Return (X, Y) of the center of cell containing provided text 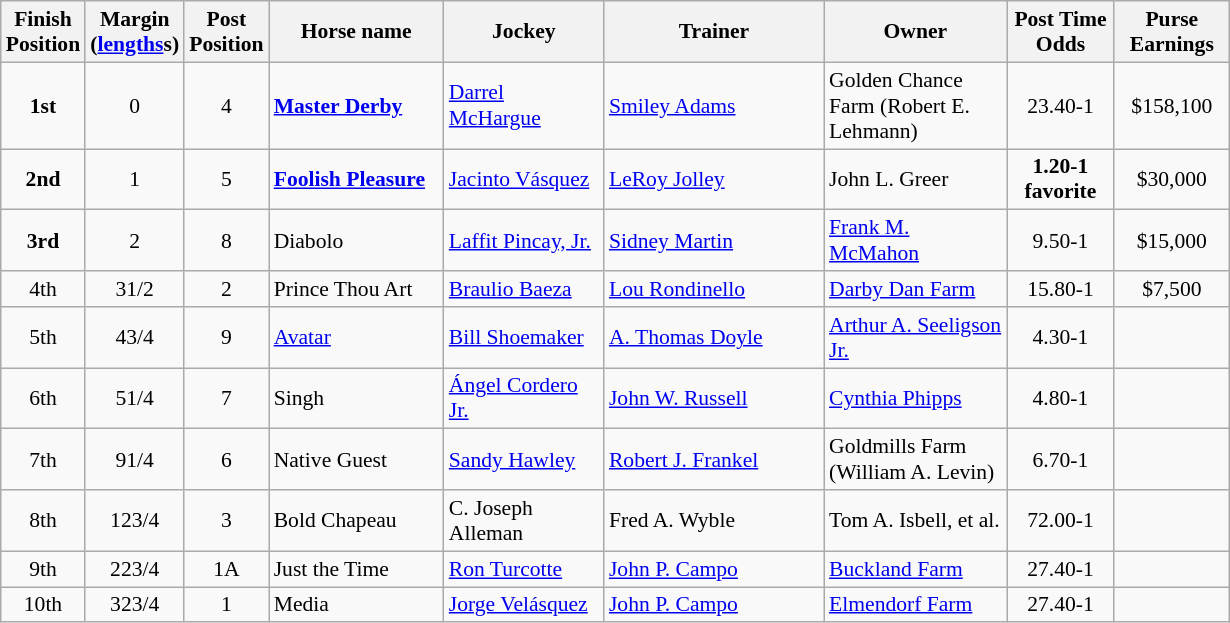
Golden Chance Farm (Robert E. Lehmann) (916, 106)
9th (43, 569)
223/4 (134, 569)
72.00-1 (1061, 520)
15.80-1 (1061, 289)
323/4 (134, 605)
John L. Greer (916, 180)
4th (43, 289)
7th (43, 460)
3 (226, 520)
3rd (43, 240)
9 (226, 338)
$158,100 (1172, 106)
Media (356, 605)
Darby Dan Farm (916, 289)
Diabolo (356, 240)
4 (226, 106)
Goldmills Farm (William A. Levin) (916, 460)
43/4 (134, 338)
Robert J. Frankel (714, 460)
$30,000 (1172, 180)
Cynthia Phipps (916, 398)
31/2 (134, 289)
5 (226, 180)
Just the Time (356, 569)
7 (226, 398)
6th (43, 398)
Smiley Adams (714, 106)
Finish Position (43, 32)
$15,000 (1172, 240)
9.50-1 (1061, 240)
Bill Shoemaker (524, 338)
Elmendorf Farm (916, 605)
Ángel Cordero Jr. (524, 398)
$7,500 (1172, 289)
Post Position (226, 32)
6 (226, 460)
Frank M. McMahon (916, 240)
Fred A. Wyble (714, 520)
91/4 (134, 460)
Bold Chapeau (356, 520)
Buckland Farm (916, 569)
Jorge Velásquez (524, 605)
C. Joseph Alleman (524, 520)
8th (43, 520)
A. Thomas Doyle (714, 338)
2nd (43, 180)
Master Derby (356, 106)
Laffit Pincay, Jr. (524, 240)
Singh (356, 398)
Braulio Baeza (524, 289)
Tom A. Isbell, et al. (916, 520)
23.40-1 (1061, 106)
Trainer (714, 32)
Native Guest (356, 460)
Prince Thou Art (356, 289)
8 (226, 240)
10th (43, 605)
John W. Russell (714, 398)
Foolish Pleasure (356, 180)
51/4 (134, 398)
LeRoy Jolley (714, 180)
Margin (lengthss) (134, 32)
Owner (916, 32)
Sidney Martin (714, 240)
Darrel McHargue (524, 106)
Ron Turcotte (524, 569)
4.80-1 (1061, 398)
6.70-1 (1061, 460)
Jacinto Vásquez (524, 180)
5th (43, 338)
Lou Rondinello (714, 289)
Arthur A. Seeligson Jr. (916, 338)
Purse Earnings (1172, 32)
0 (134, 106)
123/4 (134, 520)
4.30-1 (1061, 338)
1A (226, 569)
1.20-1 favorite (1061, 180)
Post Time Odds (1061, 32)
Avatar (356, 338)
Jockey (524, 32)
1st (43, 106)
Sandy Hawley (524, 460)
Horse name (356, 32)
